Return [x, y] of the center of cell containing provided text 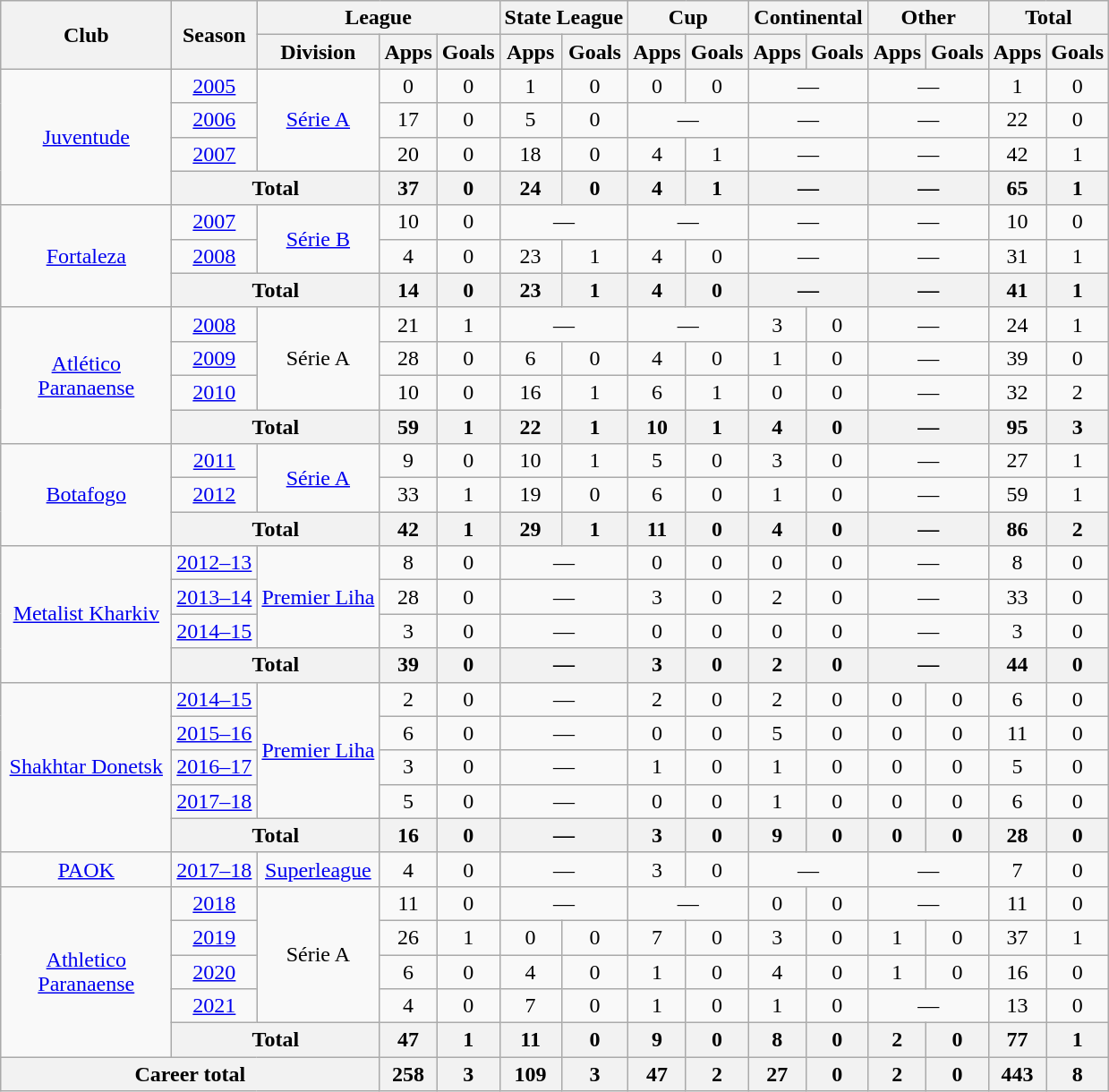
77 [1017, 1040]
Juventude [86, 137]
2012–13 [215, 563]
86 [1017, 529]
Career total [190, 1074]
2009 [215, 358]
32 [1017, 392]
2013–14 [215, 597]
95 [1017, 427]
2012 [215, 495]
17 [408, 120]
Fortaleza [86, 256]
29 [530, 529]
Botafogo [86, 495]
2015–16 [215, 733]
20 [408, 154]
Athletico Paranaense [86, 971]
Superleague [319, 869]
PAOK [86, 869]
14 [408, 290]
2018 [215, 903]
Metalist Kharkiv [86, 614]
2021 [215, 1006]
2006 [215, 120]
13 [1017, 1006]
258 [408, 1074]
Season [215, 35]
44 [1017, 665]
Continental [808, 18]
18 [530, 154]
19 [530, 495]
2019 [215, 937]
Club [86, 35]
2020 [215, 971]
21 [408, 324]
Cup [688, 18]
State League [564, 18]
Atlético Paranaense [86, 375]
2016–17 [215, 767]
2011 [215, 461]
443 [1017, 1074]
League [378, 18]
109 [530, 1074]
Division [319, 52]
Shakhtar Donetsk [86, 767]
Other [928, 18]
31 [1017, 256]
41 [1017, 290]
Série B [319, 239]
65 [1017, 188]
2010 [215, 392]
2005 [215, 86]
26 [408, 937]
